Search for the cell housing the specified text and yield its [x, y] center coordinate. 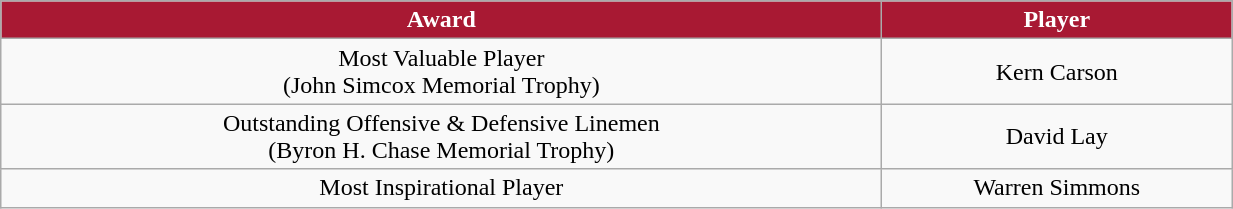
Kern Carson [1057, 72]
Warren Simmons [1057, 188]
David Lay [1057, 136]
Award [442, 20]
Player [1057, 20]
Outstanding Offensive & Defensive Linemen(Byron H. Chase Memorial Trophy) [442, 136]
Most Inspirational Player [442, 188]
Most Valuable Player(John Simcox Memorial Trophy) [442, 72]
